Identify which cell holds the provided text, then report its [X, Y] central coordinate. 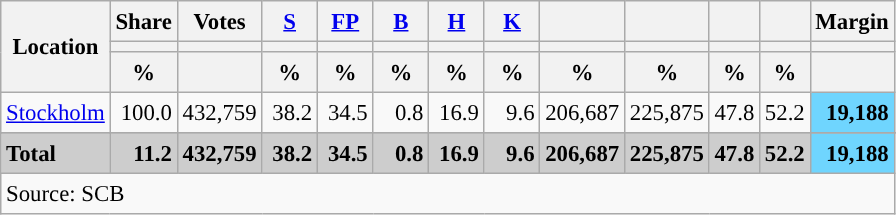
11.2 [144, 154]
Share [144, 22]
K [512, 22]
FP [345, 22]
H [457, 22]
B [401, 22]
Total [56, 154]
Votes [220, 22]
Margin [852, 22]
S [290, 22]
Location [56, 47]
100.0 [144, 114]
Source: SCB [448, 194]
Stockholm [56, 114]
